Output the [X, Y] coordinate of the center of the cell containing the given text.  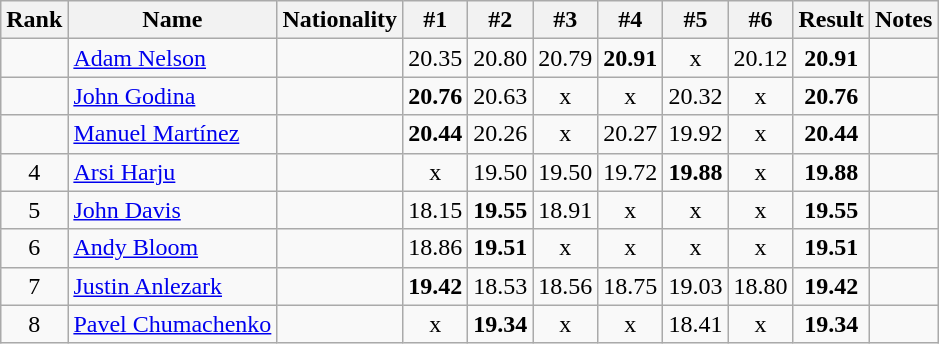
18.41 [696, 324]
#5 [696, 20]
20.27 [630, 134]
18.86 [436, 248]
20.26 [500, 134]
Pavel Chumachenko [172, 324]
#3 [566, 20]
7 [34, 286]
20.35 [436, 58]
18.56 [566, 286]
Rank [34, 20]
6 [34, 248]
Andy Bloom [172, 248]
19.03 [696, 286]
Manuel Martínez [172, 134]
Justin Anlezark [172, 286]
Arsi Harju [172, 172]
John Godina [172, 96]
Result [831, 20]
Name [172, 20]
#6 [760, 20]
#1 [436, 20]
18.53 [500, 286]
20.80 [500, 58]
John Davis [172, 210]
18.80 [760, 286]
Nationality [340, 20]
19.92 [696, 134]
18.15 [436, 210]
4 [34, 172]
18.91 [566, 210]
#2 [500, 20]
20.12 [760, 58]
Adam Nelson [172, 58]
20.32 [696, 96]
Notes [903, 20]
20.63 [500, 96]
#4 [630, 20]
20.79 [566, 58]
5 [34, 210]
19.72 [630, 172]
8 [34, 324]
18.75 [630, 286]
